Output the [x, y] coordinate of the center of the cell containing the given text.  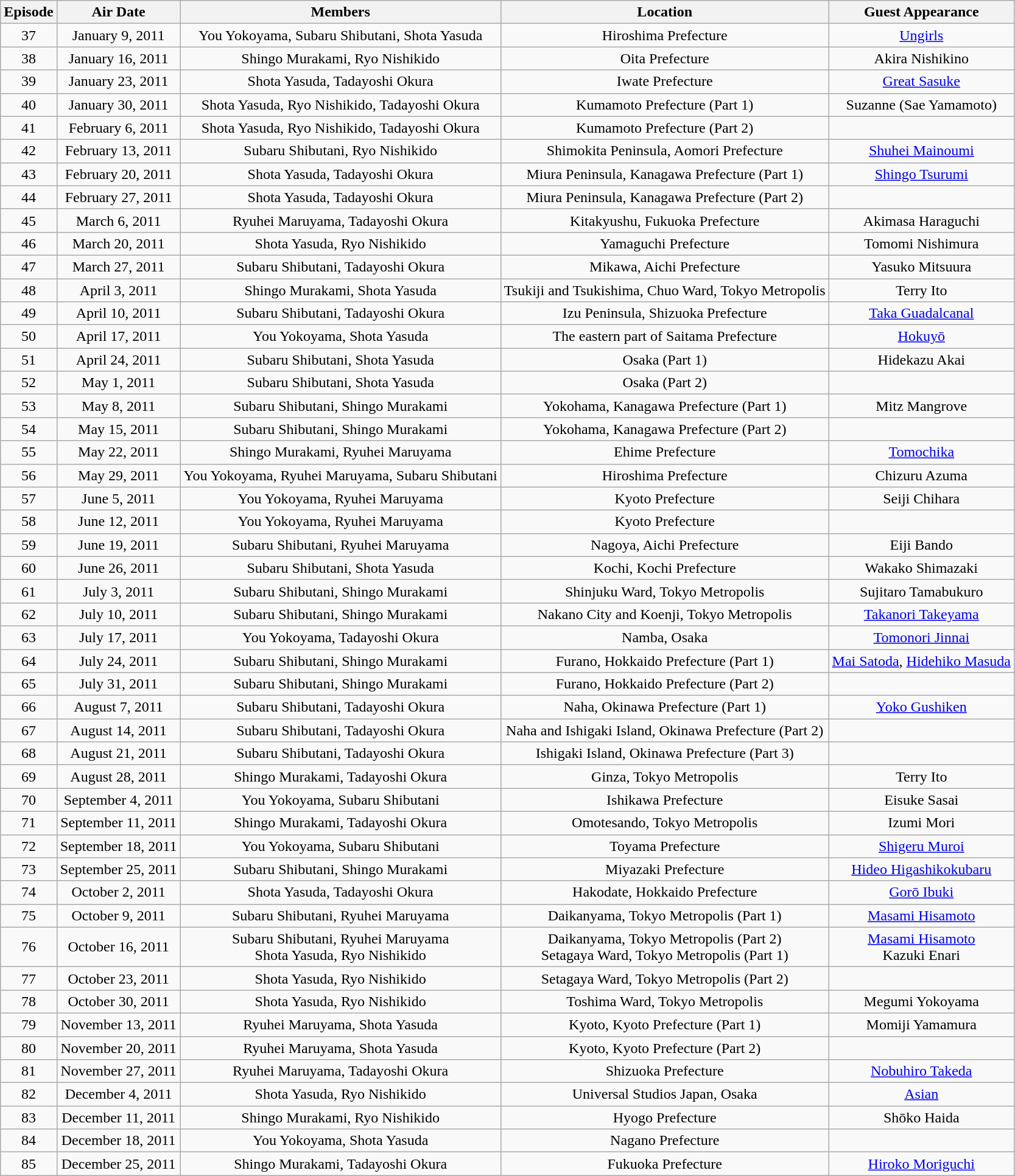
Miura Peninsula, Kanagawa Prefecture (Part 2) [665, 197]
Tomochika [921, 452]
Oita Prefecture [665, 58]
Megumi Yokoyama [921, 1001]
October 16, 2011 [118, 947]
65 [29, 684]
81 [29, 1071]
58 [29, 522]
52 [29, 383]
Tsukiji and Tsukishima, Chuo Ward, Tokyo Metropolis [665, 290]
August 14, 2011 [118, 730]
Kyoto, Kyoto Prefecture (Part 1) [665, 1024]
79 [29, 1024]
June 12, 2011 [118, 522]
January 30, 2011 [118, 105]
Izu Peninsula, Shizuoka Prefecture [665, 313]
October 30, 2011 [118, 1001]
Guest Appearance [921, 12]
Shigeru Muroi [921, 846]
December 25, 2011 [118, 1164]
You Yokoyama, Tadayoshi Okura [340, 637]
44 [29, 197]
August 21, 2011 [118, 754]
January 23, 2011 [118, 82]
Ehime Prefecture [665, 452]
Masami HisamotoKazuki Enari [921, 947]
80 [29, 1048]
Mai Satoda, Hidehiko Masuda [921, 660]
72 [29, 846]
Mikawa, Aichi Prefecture [665, 267]
Gorō Ibuki [921, 892]
December 11, 2011 [118, 1118]
September 18, 2011 [118, 846]
Eisuke Sasai [921, 800]
June 5, 2011 [118, 499]
Taka Guadalcanal [921, 313]
Yoko Gushiken [921, 707]
November 13, 2011 [118, 1024]
57 [29, 499]
December 18, 2011 [118, 1141]
Hiroko Moriguchi [921, 1164]
74 [29, 892]
August 7, 2011 [118, 707]
64 [29, 660]
Kochi, Kochi Prefecture [665, 568]
Momiji Yamamura [921, 1024]
Great Sasuke [921, 82]
September 4, 2011 [118, 800]
You Yokoyama, Subaru Shibutani, Shota Yasuda [340, 35]
February 20, 2011 [118, 174]
Nobuhiro Takeda [921, 1071]
43 [29, 174]
59 [29, 545]
May 15, 2011 [118, 429]
Yokohama, Kanagawa Prefecture (Part 1) [665, 406]
Kumamoto Prefecture (Part 1) [665, 105]
85 [29, 1164]
Hideo Higashikokubaru [921, 869]
You Yokoyama, Ryuhei Maruyama, Subaru Shibutani [340, 475]
Shingo Tsurumi [921, 174]
Asian [921, 1094]
October 9, 2011 [118, 915]
Seiji Chihara [921, 499]
February 27, 2011 [118, 197]
Episode [29, 12]
Miyazaki Prefecture [665, 869]
Akira Nishikino [921, 58]
Members [340, 12]
Hidekazu Akai [921, 360]
47 [29, 267]
Nakano City and Koenji, Tokyo Metropolis [665, 614]
October 23, 2011 [118, 978]
Subaru Shibutani, Ryo Nishikido [340, 151]
Eiji Bando [921, 545]
Furano, Hokkaido Prefecture (Part 1) [665, 660]
November 27, 2011 [118, 1071]
May 1, 2011 [118, 383]
July 10, 2011 [118, 614]
April 17, 2011 [118, 337]
Wakako Shimazaki [921, 568]
Tomonori Jinnai [921, 637]
Location [665, 12]
May 8, 2011 [118, 406]
June 19, 2011 [118, 545]
Tomomi Nishimura [921, 243]
June 26, 2011 [118, 568]
45 [29, 220]
48 [29, 290]
53 [29, 406]
August 28, 2011 [118, 777]
39 [29, 82]
78 [29, 1001]
Kyoto, Kyoto Prefecture (Part 2) [665, 1048]
84 [29, 1141]
January 16, 2011 [118, 58]
Miura Peninsula, Kanagawa Prefecture (Part 1) [665, 174]
Yokohama, Kanagawa Prefecture (Part 2) [665, 429]
November 20, 2011 [118, 1048]
69 [29, 777]
March 6, 2011 [118, 220]
Suzanne (Sae Yamamoto) [921, 105]
Ishigaki Island, Okinawa Prefecture (Part 3) [665, 754]
76 [29, 947]
Universal Studios Japan, Osaka [665, 1094]
Nagano Prefecture [665, 1141]
September 11, 2011 [118, 823]
Omotesando, Tokyo Metropolis [665, 823]
October 2, 2011 [118, 892]
Shinjuku Ward, Tokyo Metropolis [665, 591]
July 24, 2011 [118, 660]
Ungirls [921, 35]
Hyogo Prefecture [665, 1118]
Setagaya Ward, Tokyo Metropolis (Part 2) [665, 978]
62 [29, 614]
37 [29, 35]
Yamaguchi Prefecture [665, 243]
41 [29, 128]
40 [29, 105]
July 3, 2011 [118, 591]
63 [29, 637]
Naha and Ishigaki Island, Okinawa Prefecture (Part 2) [665, 730]
Furano, Hokkaido Prefecture (Part 2) [665, 684]
71 [29, 823]
Shingo Murakami, Shota Yasuda [340, 290]
March 20, 2011 [118, 243]
Daikanyama, Tokyo Metropolis (Part 2)Setagaya Ward, Tokyo Metropolis (Part 1) [665, 947]
Ishikawa Prefecture [665, 800]
Shuhei Mainoumi [921, 151]
68 [29, 754]
75 [29, 915]
54 [29, 429]
Nagoya, Aichi Prefecture [665, 545]
Daikanyama, Tokyo Metropolis (Part 1) [665, 915]
Osaka (Part 1) [665, 360]
Shingo Murakami, Ryuhei Maruyama [340, 452]
73 [29, 869]
51 [29, 360]
Kitakyushu, Fukuoka Prefecture [665, 220]
42 [29, 151]
Yasuko Mitsuura [921, 267]
Hokuyō [921, 337]
Osaka (Part 2) [665, 383]
Sujitaro Tamabukuro [921, 591]
September 25, 2011 [118, 869]
Shimokita Peninsula, Aomori Prefecture [665, 151]
Izumi Mori [921, 823]
December 4, 2011 [118, 1094]
60 [29, 568]
Naha, Okinawa Prefecture (Part 1) [665, 707]
March 27, 2011 [118, 267]
Shōko Haida [921, 1118]
July 17, 2011 [118, 637]
Takanori Takeyama [921, 614]
Chizuru Azuma [921, 475]
66 [29, 707]
77 [29, 978]
38 [29, 58]
Shizuoka Prefecture [665, 1071]
Subaru Shibutani, Ryuhei MaruyamaShota Yasuda, Ryo Nishikido [340, 947]
May 29, 2011 [118, 475]
The eastern part of Saitama Prefecture [665, 337]
Iwate Prefecture [665, 82]
Toshima Ward, Tokyo Metropolis [665, 1001]
50 [29, 337]
49 [29, 313]
Ginza, Tokyo Metropolis [665, 777]
70 [29, 800]
Air Date [118, 12]
July 31, 2011 [118, 684]
46 [29, 243]
February 6, 2011 [118, 128]
April 3, 2011 [118, 290]
April 24, 2011 [118, 360]
56 [29, 475]
67 [29, 730]
Fukuoka Prefecture [665, 1164]
83 [29, 1118]
Hakodate, Hokkaido Prefecture [665, 892]
82 [29, 1094]
Masami Hisamoto [921, 915]
Akimasa Haraguchi [921, 220]
61 [29, 591]
Toyama Prefecture [665, 846]
Namba, Osaka [665, 637]
Kumamoto Prefecture (Part 2) [665, 128]
April 10, 2011 [118, 313]
February 13, 2011 [118, 151]
May 22, 2011 [118, 452]
January 9, 2011 [118, 35]
55 [29, 452]
Mitz Mangrove [921, 406]
